From the cell containing the given text, extract its center point as (x, y) coordinate. 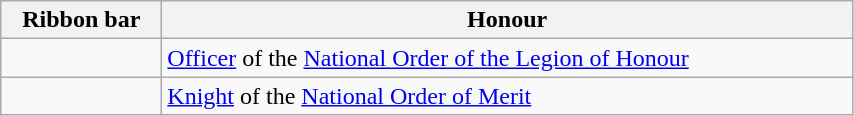
Honour (508, 20)
Knight of the National Order of Merit (508, 96)
Ribbon bar (82, 20)
Officer of the National Order of the Legion of Honour (508, 58)
